Return (x, y) of the center of cell containing provided text 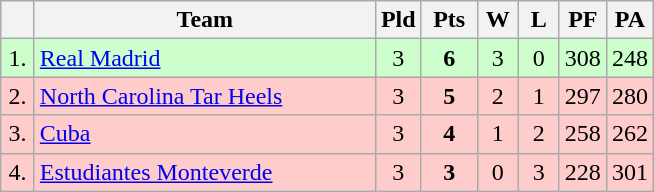
228 (582, 172)
258 (582, 134)
Estudiantes Monteverde (204, 172)
Pld (398, 20)
297 (582, 96)
280 (630, 96)
5 (449, 96)
4. (18, 172)
W (498, 20)
2. (18, 96)
4 (449, 134)
248 (630, 58)
262 (630, 134)
PF (582, 20)
Pts (449, 20)
3. (18, 134)
Team (204, 20)
1. (18, 58)
North Carolina Tar Heels (204, 96)
L (538, 20)
6 (449, 58)
Cuba (204, 134)
PA (630, 20)
308 (582, 58)
301 (630, 172)
Real Madrid (204, 58)
